From the cell containing the given text, extract its center point as [X, Y] coordinate. 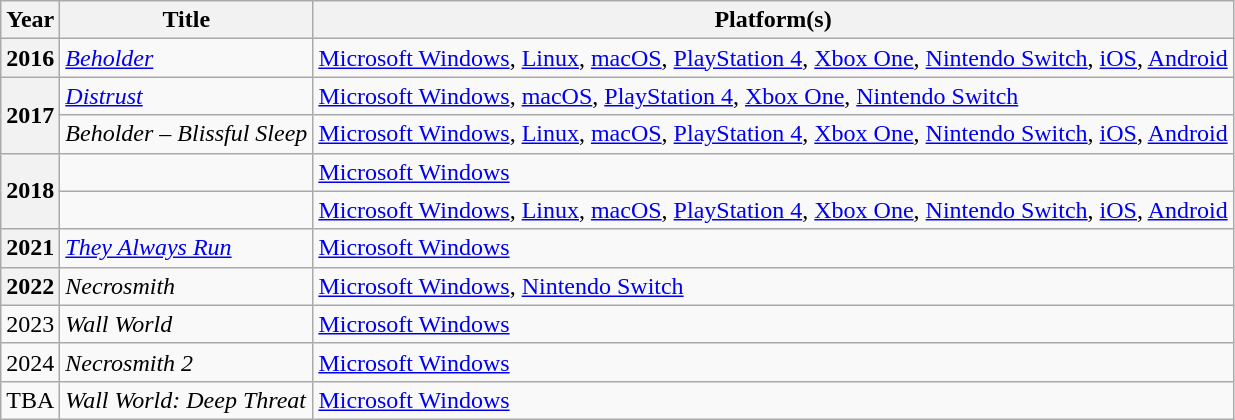
Beholder [186, 58]
Necrosmith 2 [186, 362]
2024 [30, 362]
2017 [30, 115]
2016 [30, 58]
Year [30, 20]
2021 [30, 248]
Wall World [186, 324]
Necrosmith [186, 286]
Distrust [186, 96]
TBA [30, 400]
Microsoft Windows, macOS, PlayStation 4, Xbox One, Nintendo Switch [773, 96]
They Always Run [186, 248]
Platform(s) [773, 20]
Wall World: Deep Threat [186, 400]
Microsoft Windows, Nintendo Switch [773, 286]
2022 [30, 286]
Beholder – Blissful Sleep [186, 134]
2018 [30, 191]
Title [186, 20]
2023 [30, 324]
